Scan for the cell matching the given text and deliver its [x, y] coordinate at center. 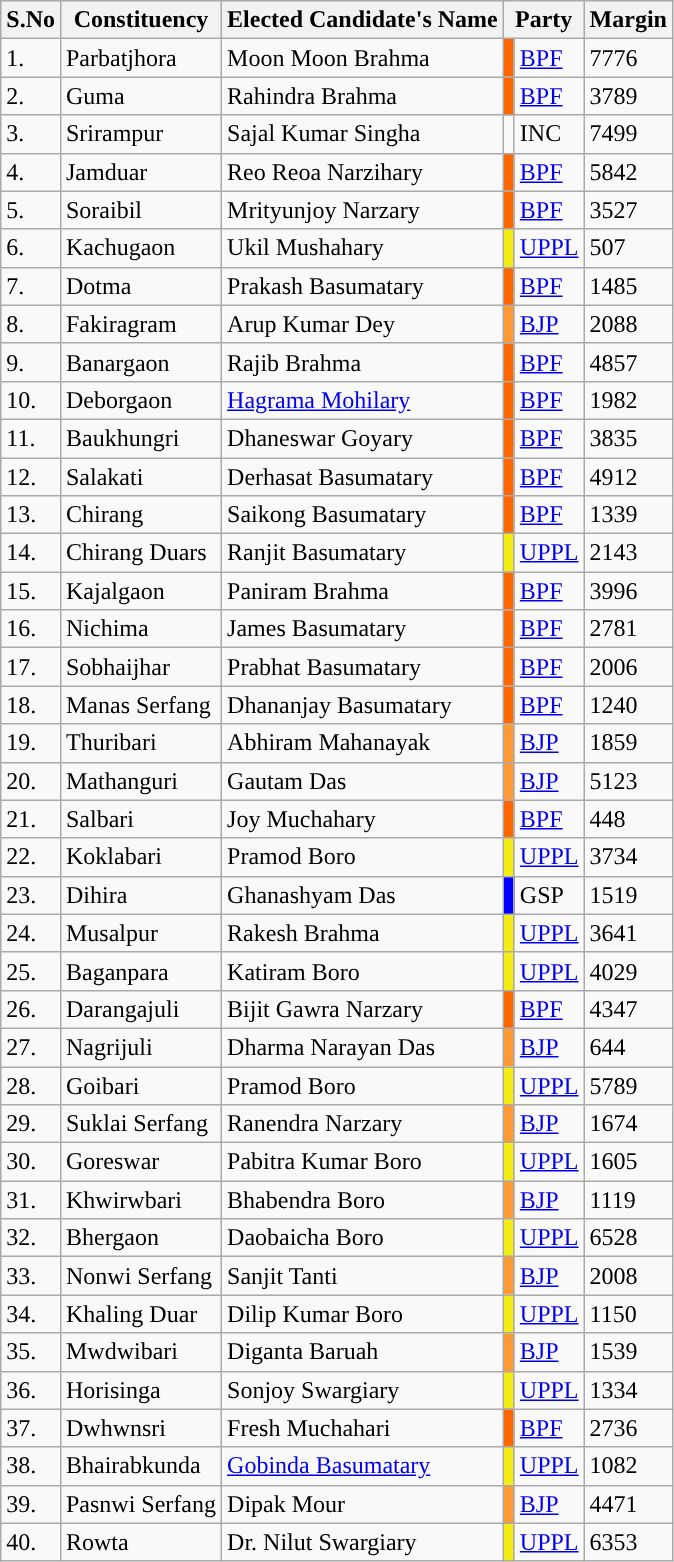
1150 [628, 1314]
Arup Kumar Dey [363, 324]
1. [31, 58]
Deborgaon [140, 400]
Guma [140, 96]
3734 [628, 857]
Suklai Serfang [140, 1124]
27. [31, 1047]
Dotma [140, 286]
Daobaicha Boro [363, 1238]
Rowta [140, 1542]
14. [31, 553]
4857 [628, 362]
Kajalgaon [140, 591]
30. [31, 1162]
22. [31, 857]
9. [31, 362]
Dipak Mour [363, 1504]
26. [31, 1009]
28. [31, 1085]
17. [31, 667]
1519 [628, 895]
1674 [628, 1124]
Sanjit Tanti [363, 1276]
Dharma Narayan Das [363, 1047]
Dwhwnsri [140, 1428]
Ranjit Basumatary [363, 553]
5789 [628, 1085]
Reo Reoa Narzihary [363, 172]
James Basumatary [363, 629]
Dhananjay Basumatary [363, 705]
1240 [628, 705]
1859 [628, 743]
Ukil Mushahary [363, 248]
36. [31, 1390]
Paniram Brahma [363, 591]
Goibari [140, 1085]
Musalpur [140, 933]
Nichima [140, 629]
3527 [628, 210]
Parbatjhora [140, 58]
18. [31, 705]
5. [31, 210]
Hagrama Mohilary [363, 400]
Manas Serfang [140, 705]
Chirang [140, 515]
2736 [628, 1428]
Nagrijuli [140, 1047]
Rakesh Brahma [363, 933]
1339 [628, 515]
S.No [31, 20]
1539 [628, 1352]
7. [31, 286]
Moon Moon Brahma [363, 58]
Horisinga [140, 1390]
Mrityunjoy Narzary [363, 210]
4. [31, 172]
Jamduar [140, 172]
35. [31, 1352]
644 [628, 1047]
Abhiram Mahanayak [363, 743]
Saikong Basumatary [363, 515]
32. [31, 1238]
Mathanguri [140, 781]
25. [31, 971]
1982 [628, 400]
3641 [628, 933]
Prabhat Basumatary [363, 667]
Bhergaon [140, 1238]
Salbari [140, 819]
2143 [628, 553]
Bijit Gawra Narzary [363, 1009]
4347 [628, 1009]
29. [31, 1124]
Rajib Brahma [363, 362]
7776 [628, 58]
Khaling Duar [140, 1314]
Darangajuli [140, 1009]
16. [31, 629]
Dr. Nilut Swargiary [363, 1542]
Party [544, 20]
Goreswar [140, 1162]
GSP [549, 895]
Kachugaon [140, 248]
Soraibil [140, 210]
Pabitra Kumar Boro [363, 1162]
5842 [628, 172]
37. [31, 1428]
Baganpara [140, 971]
Thuribari [140, 743]
Derhasat Basumatary [363, 477]
7499 [628, 134]
8. [31, 324]
2088 [628, 324]
6. [31, 248]
Prakash Basumatary [363, 286]
4912 [628, 477]
Fakiragram [140, 324]
2781 [628, 629]
Srirampur [140, 134]
448 [628, 819]
Constituency [140, 20]
Bhabendra Boro [363, 1200]
3996 [628, 591]
24. [31, 933]
4471 [628, 1504]
31. [31, 1200]
Sonjoy Swargiary [363, 1390]
Khwirwbari [140, 1200]
Rahindra Brahma [363, 96]
2. [31, 96]
Koklabari [140, 857]
6353 [628, 1542]
11. [31, 438]
Sajal Kumar Singha [363, 134]
Chirang Duars [140, 553]
Margin [628, 20]
507 [628, 248]
23. [31, 895]
1119 [628, 1200]
Dhaneswar Goyary [363, 438]
10. [31, 400]
Diganta Baruah [363, 1352]
5123 [628, 781]
13. [31, 515]
15. [31, 591]
2006 [628, 667]
Dilip Kumar Boro [363, 1314]
1334 [628, 1390]
33. [31, 1276]
Ranendra Narzary [363, 1124]
20. [31, 781]
1485 [628, 286]
1082 [628, 1466]
Gautam Das [363, 781]
1605 [628, 1162]
Dihira [140, 895]
3789 [628, 96]
3. [31, 134]
3835 [628, 438]
21. [31, 819]
6528 [628, 1238]
Fresh Muchahari [363, 1428]
Pasnwi Serfang [140, 1504]
40. [31, 1542]
Sobhaijhar [140, 667]
39. [31, 1504]
Mwdwibari [140, 1352]
Joy Muchahary [363, 819]
Banargaon [140, 362]
Ghanashyam Das [363, 895]
Elected Candidate's Name [363, 20]
4029 [628, 971]
Gobinda Basumatary [363, 1466]
12. [31, 477]
34. [31, 1314]
2008 [628, 1276]
Nonwi Serfang [140, 1276]
Katiram Boro [363, 971]
19. [31, 743]
Baukhungri [140, 438]
INC [549, 134]
Bhairabkunda [140, 1466]
Salakati [140, 477]
38. [31, 1466]
